Return the [x, y] coordinate for the center point of the cell that contains the specified text.  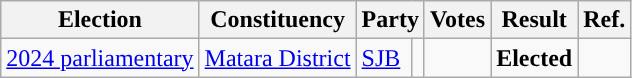
Election [100, 20]
Ref. [604, 20]
Result [534, 20]
Constituency [278, 20]
Elected [534, 58]
2024 parliamentary [100, 58]
Party [390, 20]
SJB [384, 58]
Matara District [278, 58]
Votes [457, 20]
